Scan for the cell matching the given text and deliver its [x, y] coordinate at center. 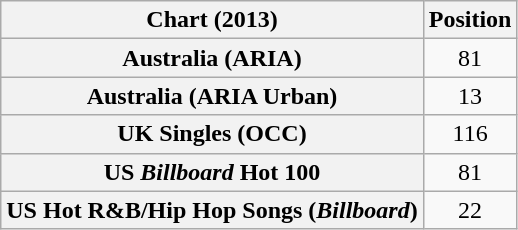
US Billboard Hot 100 [212, 172]
13 [470, 96]
Position [470, 20]
Chart (2013) [212, 20]
22 [470, 210]
Australia (ARIA Urban) [212, 96]
Australia (ARIA) [212, 58]
116 [470, 134]
UK Singles (OCC) [212, 134]
US Hot R&B/Hip Hop Songs (Billboard) [212, 210]
